Scan for the cell matching the given text and deliver its (x, y) coordinate at center. 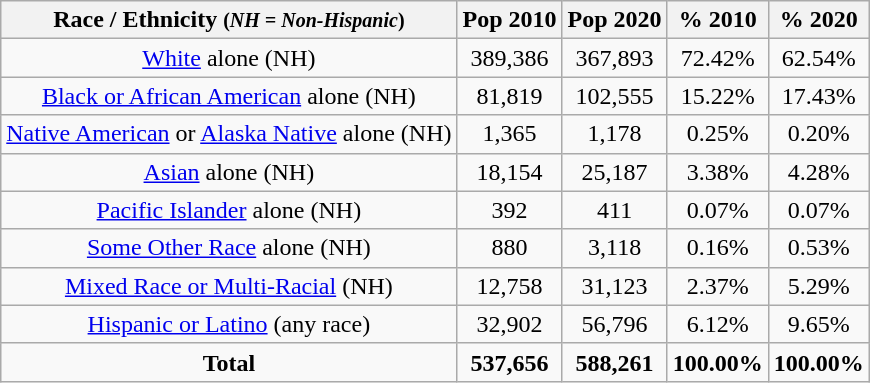
880 (510, 248)
392 (510, 210)
Some Other Race alone (NH) (229, 248)
Pacific Islander alone (NH) (229, 210)
0.53% (818, 248)
18,154 (510, 172)
2.37% (718, 286)
% 2020 (818, 20)
367,893 (614, 58)
12,758 (510, 286)
102,555 (614, 96)
6.12% (718, 324)
389,386 (510, 58)
Race / Ethnicity (NH = Non-Hispanic) (229, 20)
Black or African American alone (NH) (229, 96)
25,187 (614, 172)
0.20% (818, 134)
72.42% (718, 58)
81,819 (510, 96)
Total (229, 362)
0.16% (718, 248)
411 (614, 210)
1,178 (614, 134)
0.25% (718, 134)
Asian alone (NH) (229, 172)
Mixed Race or Multi-Racial (NH) (229, 286)
62.54% (818, 58)
9.65% (818, 324)
3,118 (614, 248)
Hispanic or Latino (any race) (229, 324)
15.22% (718, 96)
1,365 (510, 134)
White alone (NH) (229, 58)
56,796 (614, 324)
5.29% (818, 286)
537,656 (510, 362)
588,261 (614, 362)
Pop 2020 (614, 20)
17.43% (818, 96)
32,902 (510, 324)
% 2010 (718, 20)
4.28% (818, 172)
31,123 (614, 286)
Pop 2010 (510, 20)
Native American or Alaska Native alone (NH) (229, 134)
3.38% (718, 172)
